Return [x, y] of the center of cell containing provided text 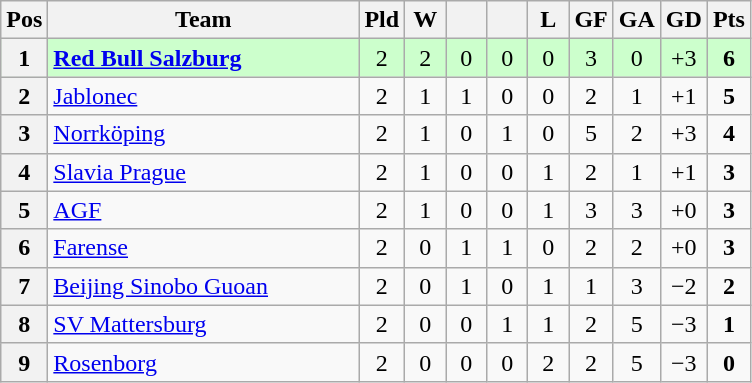
Rosenborg [204, 362]
Slavia Prague [204, 172]
Pld [382, 20]
SV Mattersburg [204, 324]
Pts [728, 20]
W [426, 20]
Team [204, 20]
Jablonec [204, 96]
Pos [24, 20]
L [548, 20]
7 [24, 286]
8 [24, 324]
GD [684, 20]
−2 [684, 286]
GF [591, 20]
Farense [204, 248]
Red Bull Salzburg [204, 58]
AGF [204, 210]
Norrköping [204, 134]
GA [636, 20]
9 [24, 362]
Beijing Sinobo Guoan [204, 286]
